Capture the cell that displays the provided text and extract its [x, y] central coordinate. 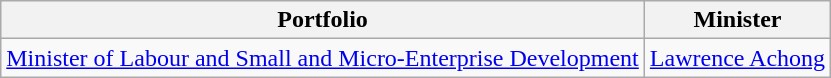
Portfolio [323, 20]
Minister of Labour and Small and Micro-Enterprise Development [323, 58]
Lawrence Achong [737, 58]
Minister [737, 20]
